Detect which cell encompasses the target text, then output its [x, y] center coordinate. 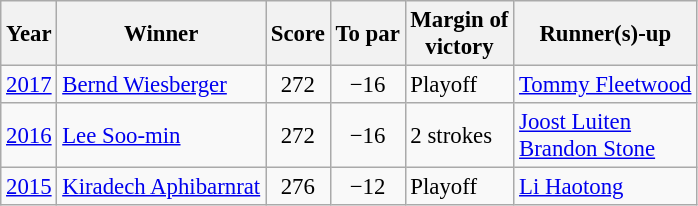
2016 [29, 136]
−12 [368, 187]
Joost Luiten Brandon Stone [606, 136]
2 strokes [460, 136]
276 [298, 187]
Margin ofvictory [460, 34]
To par [368, 34]
Lee Soo-min [162, 136]
Li Haotong [606, 187]
Score [298, 34]
Bernd Wiesberger [162, 85]
Winner [162, 34]
2015 [29, 187]
Tommy Fleetwood [606, 85]
Kiradech Aphibarnrat [162, 187]
Runner(s)-up [606, 34]
Year [29, 34]
2017 [29, 85]
